Search for the cell housing the specified text and yield its [x, y] center coordinate. 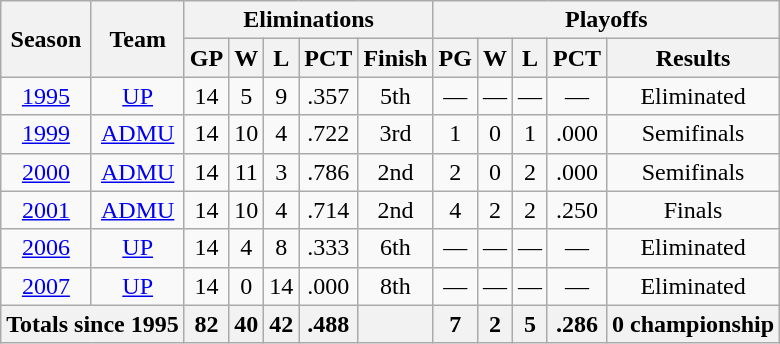
.250 [576, 210]
6th [396, 248]
.286 [576, 324]
2006 [46, 248]
GP [206, 58]
11 [246, 172]
.357 [328, 96]
.488 [328, 324]
9 [282, 96]
42 [282, 324]
PG [455, 58]
Finals [694, 210]
2007 [46, 286]
.714 [328, 210]
Results [694, 58]
0 championship [694, 324]
Playoffs [606, 20]
82 [206, 324]
.333 [328, 248]
3 [282, 172]
2001 [46, 210]
40 [246, 324]
Finish [396, 58]
Season [46, 39]
3rd [396, 134]
Team [138, 39]
8 [282, 248]
.786 [328, 172]
7 [455, 324]
2000 [46, 172]
8th [396, 286]
5th [396, 96]
.722 [328, 134]
1995 [46, 96]
Eliminations [308, 20]
Totals since 1995 [93, 324]
1999 [46, 134]
